Provide the [X, Y] coordinate of the cell's center where the given text is located.  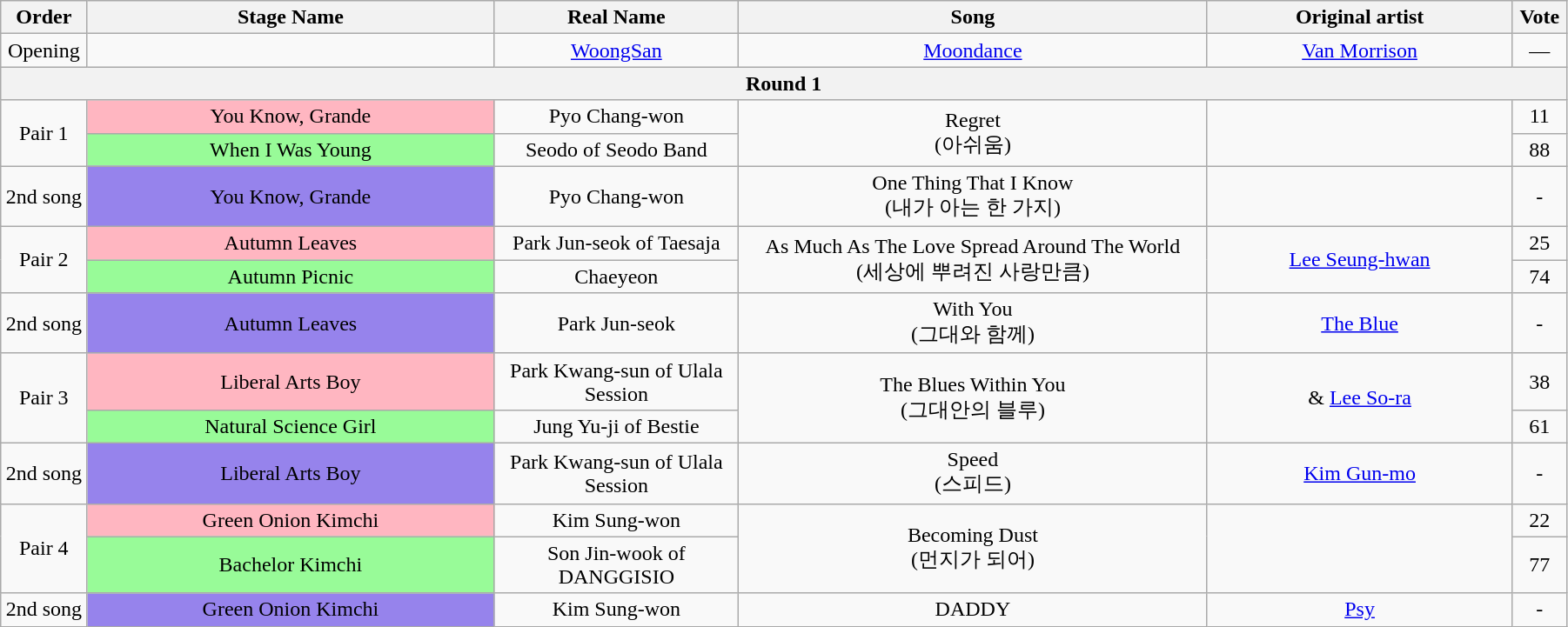
Round 1 [784, 83]
Park Jun-seok of Taesaja [616, 243]
Moondance [973, 50]
Song [973, 17]
— [1539, 50]
Kim Gun-mo [1359, 473]
One Thing That I Know(내가 아는 한 가지) [973, 197]
Lee Seung-hwan [1359, 260]
Natural Science Girl [291, 426]
Bachelor Kimchi [291, 565]
Regret(아쉬움) [973, 133]
Speed(스피드) [973, 473]
Seodo of Seodo Band [616, 150]
When I Was Young [291, 150]
Vote [1539, 17]
Pair 3 [44, 398]
The Blues Within You(그대안의 블루) [973, 398]
77 [1539, 565]
61 [1539, 426]
11 [1539, 117]
Pair 2 [44, 260]
Autumn Picnic [291, 277]
Becoming Dust(먼지가 되어) [973, 548]
74 [1539, 277]
Park Jun-seok [616, 324]
Jung Yu-ji of Bestie [616, 426]
With You(그대와 함께) [973, 324]
Psy [1359, 610]
88 [1539, 150]
Original artist [1359, 17]
Pair 1 [44, 133]
Real Name [616, 17]
As Much As The Love Spread Around The World(세상에 뿌려진 사랑만큼) [973, 260]
22 [1539, 520]
WoongSan [616, 50]
DADDY [973, 610]
Stage Name [291, 17]
Van Morrison [1359, 50]
Opening [44, 50]
38 [1539, 381]
Pair 4 [44, 548]
25 [1539, 243]
Chaeyeon [616, 277]
Order [44, 17]
Son Jin-wook of DANGGISIO [616, 565]
The Blue [1359, 324]
& Lee So-ra [1359, 398]
